Extract the (x, y) coordinate from the center of the cell holding the provided text.  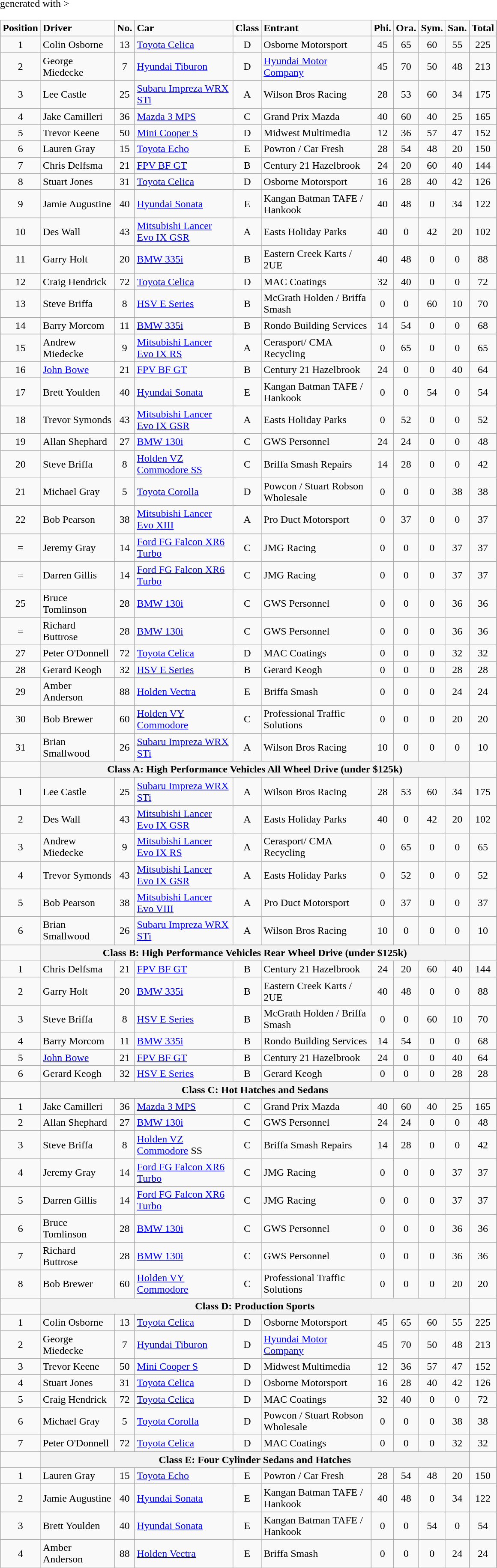
San. (457, 28)
Position (21, 28)
Class B: High Performance Vehicles Rear Wheel Drive (under $125k) (254, 953)
29 (21, 692)
Ora. (406, 28)
17 (21, 392)
Class A: High Performance Vehicles All Wheel Drive (under $125k) (254, 769)
Entrant (316, 28)
Car (184, 28)
Mitsubishi Lancer Evo VIII (184, 903)
Class C: Hot Hatches and Sedans (254, 1090)
30 (21, 719)
Driver (77, 28)
Sym. (432, 28)
Class E: Four Cylinder Sedans and Hatches (254, 1460)
Phi. (383, 28)
22 (21, 520)
No. (125, 28)
Class (247, 28)
19 (21, 442)
Mitsubishi Lancer Evo XIII (184, 520)
Total (483, 28)
Class D: Production Sports (254, 1306)
18 (21, 420)
